Output the (X, Y) coordinate of the center of the cell containing the given text.  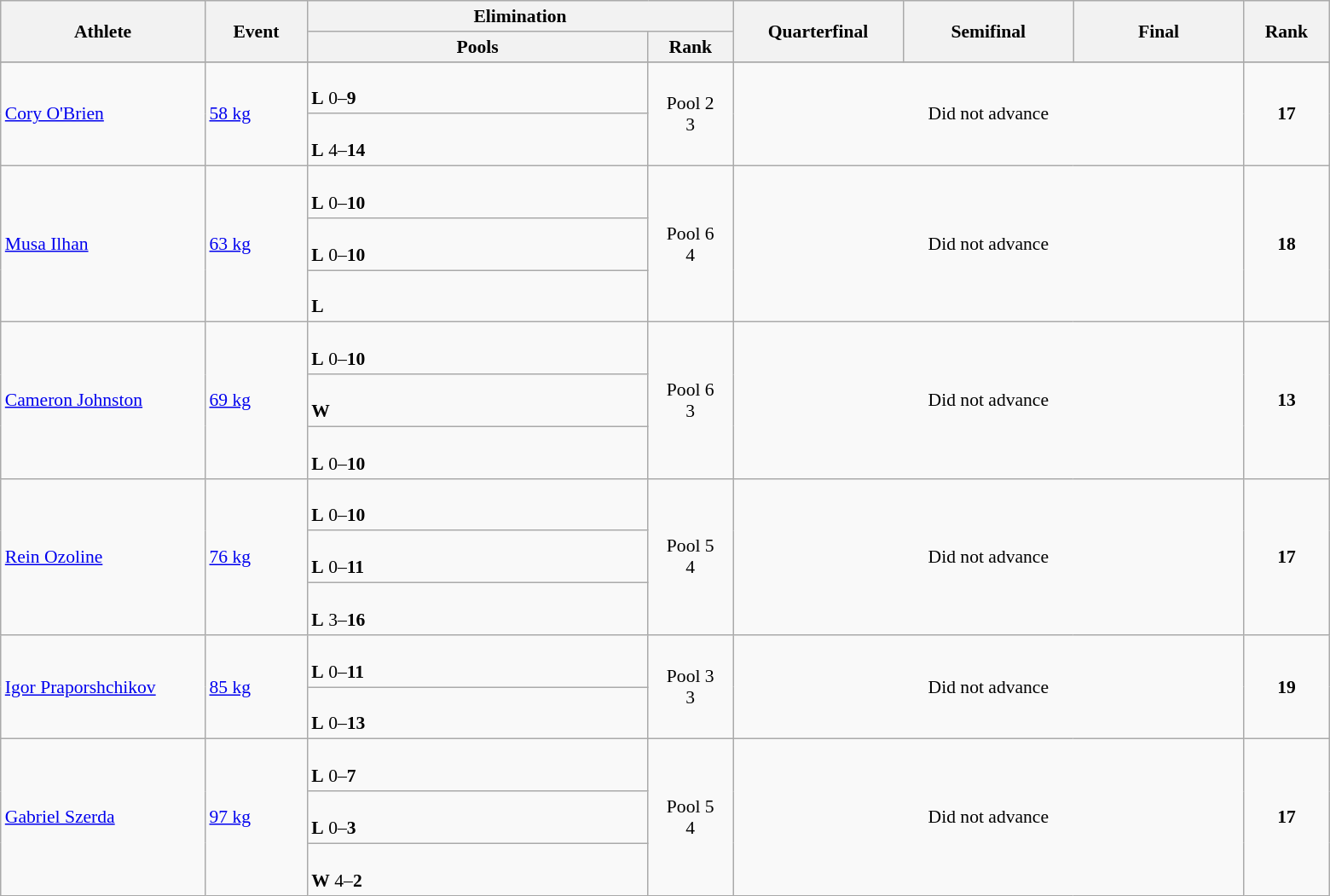
Final (1159, 31)
Igor Praporshchikov (103, 687)
97 kg (256, 817)
L 0–7 (477, 766)
18 (1287, 244)
Cameron Johnston (103, 401)
Pool 33 (691, 687)
Quarterfinal (818, 31)
L 0–13 (477, 713)
Pool 64 (691, 244)
Pool 63 (691, 401)
L 3–16 (477, 609)
Athlete (103, 31)
W (477, 401)
L 0–9 (477, 87)
85 kg (256, 687)
Elimination (520, 16)
L (477, 297)
Musa Ilhan (103, 244)
58 kg (256, 113)
Pools (477, 47)
L 4–14 (477, 140)
Cory O'Brien (103, 113)
Rein Ozoline (103, 556)
69 kg (256, 401)
W 4–2 (477, 870)
Pool 23 (691, 113)
Gabriel Szerda (103, 817)
13 (1287, 401)
Semifinal (988, 31)
76 kg (256, 556)
19 (1287, 687)
63 kg (256, 244)
L 0–3 (477, 817)
Event (256, 31)
